Provide the [x, y] coordinate of the cell's center where the given text is located.  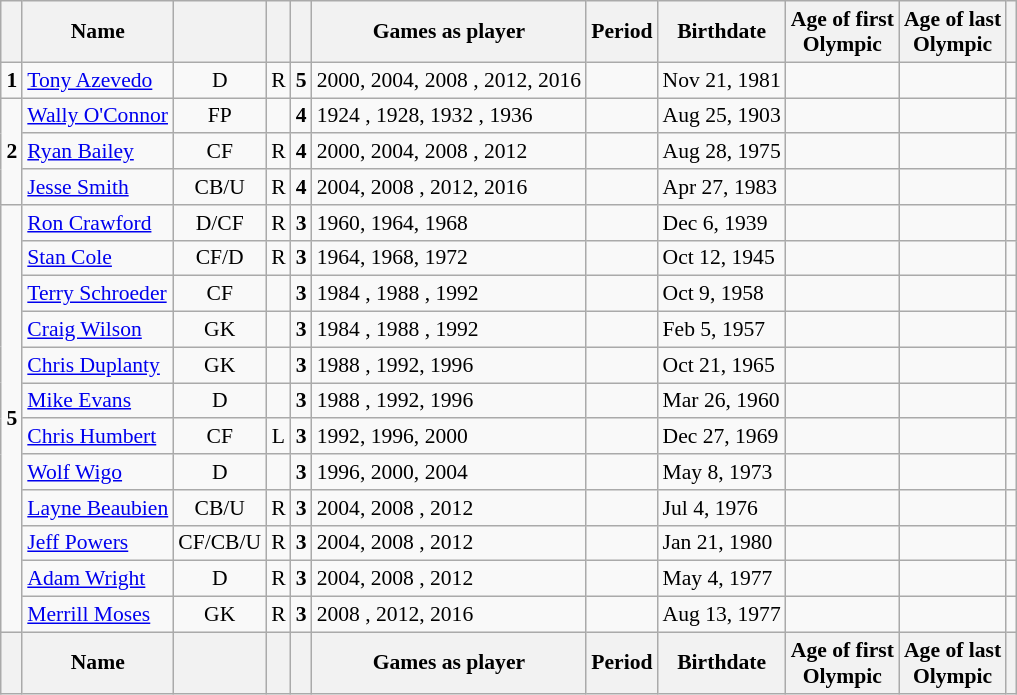
1992, 1996, 2000 [450, 437]
2 [12, 152]
Terry Schroeder [98, 294]
1996, 2000, 2004 [450, 472]
2008 , 2012, 2016 [450, 615]
1 [12, 80]
Dec 6, 1939 [721, 223]
Ryan Bailey [98, 152]
Mar 26, 1960 [721, 401]
Oct 9, 1958 [721, 294]
2004, 2008 , 2012, 2016 [450, 187]
Oct 12, 1945 [721, 258]
Ron Crawford [98, 223]
Jul 4, 1976 [721, 508]
Dec 27, 1969 [721, 437]
Aug 25, 1903 [721, 116]
Oct 21, 1965 [721, 365]
Merrill Moses [98, 615]
1924 , 1928, 1932 , 1936 [450, 116]
1960, 1964, 1968 [450, 223]
Chris Duplanty [98, 365]
Aug 13, 1977 [721, 615]
Jesse Smith [98, 187]
Wolf Wigo [98, 472]
Mike Evans [98, 401]
FP [220, 116]
Wally O'Connor [98, 116]
Jeff Powers [98, 543]
Nov 21, 1981 [721, 80]
Tony Azevedo [98, 80]
Stan Cole [98, 258]
CF/CB/U [220, 543]
Layne Beaubien [98, 508]
L [278, 437]
Aug 28, 1975 [721, 152]
Adam Wright [98, 579]
Feb 5, 1957 [721, 330]
May 4, 1977 [721, 579]
2000, 2004, 2008 , 2012 [450, 152]
May 8, 1973 [721, 472]
2000, 2004, 2008 , 2012, 2016 [450, 80]
CF/D [220, 258]
D/CF [220, 223]
Apr 27, 1983 [721, 187]
1964, 1968, 1972 [450, 258]
Craig Wilson [98, 330]
Chris Humbert [98, 437]
Jan 21, 1980 [721, 543]
